Capture the cell that displays the provided text and extract its (x, y) central coordinate. 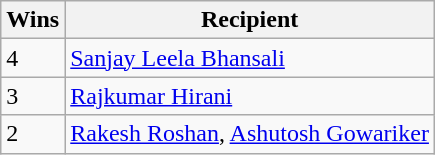
Sanjay Leela Bhansali (250, 58)
2 (33, 134)
Rakesh Roshan, Ashutosh Gowariker (250, 134)
Wins (33, 20)
3 (33, 96)
Recipient (250, 20)
4 (33, 58)
Rajkumar Hirani (250, 96)
